Extract the (x, y) coordinate from the center of the cell holding the provided text.  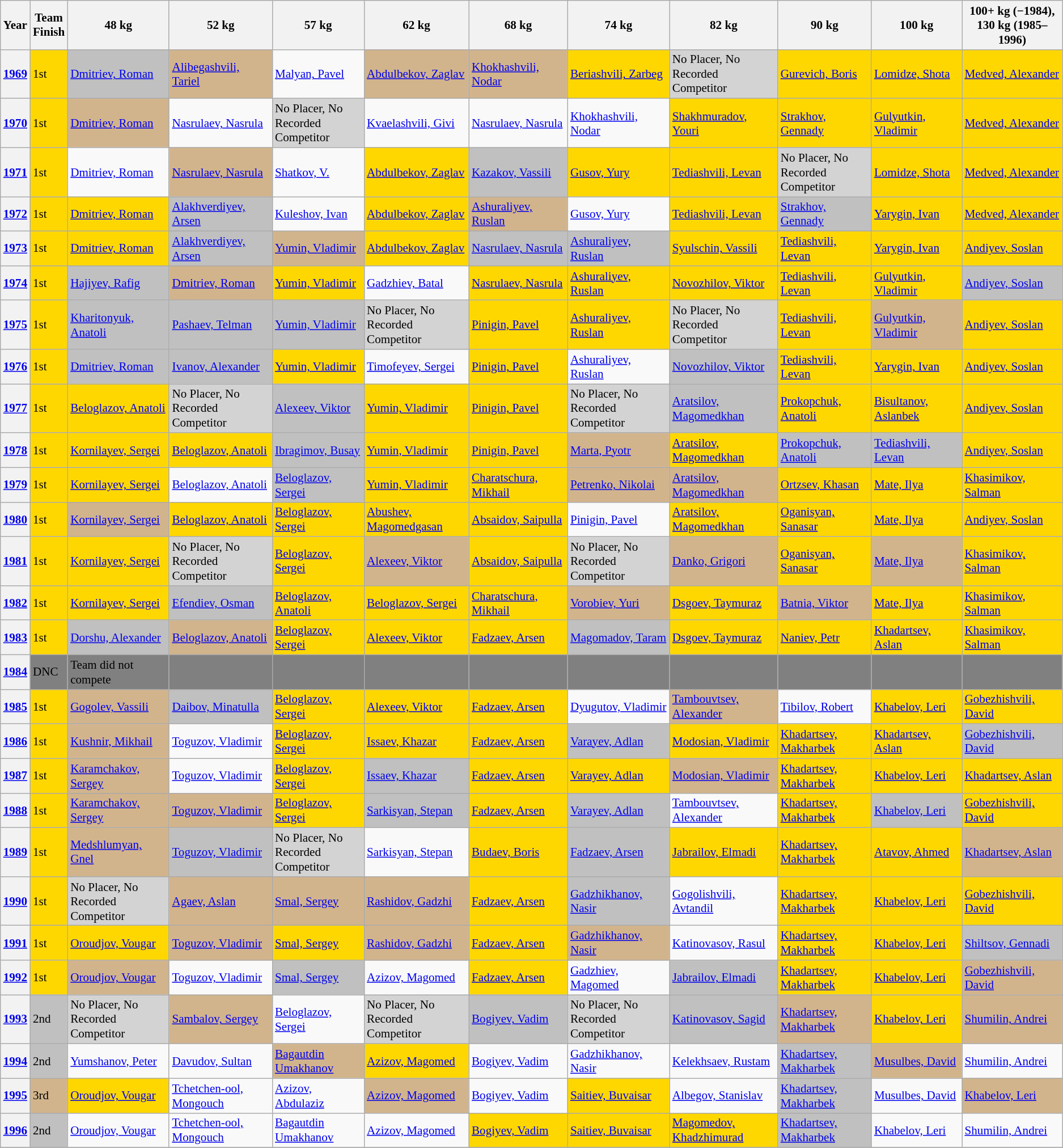
Pashaev, Telman (221, 324)
90 kg (824, 25)
1975 (15, 324)
57 kg (318, 25)
Dorshu, Alexander (118, 638)
1978 (15, 450)
1993 (15, 1019)
68 kg (518, 25)
Gurevich, Boris (824, 74)
Gadzhiev, Batal (416, 282)
Kazakov, Vassili (518, 172)
Sambalov, Sergey (221, 1019)
Kuleshov, Ivan (318, 214)
Year (15, 25)
Timofeyev, Sergei (416, 366)
Medshlumyan, Gnel (118, 852)
Danko, Grigori (723, 561)
1981 (15, 561)
52 kg (221, 25)
Yumshanov, Peter (118, 1061)
Kharitonyuk, Anatoli (118, 324)
Katinovasov, Sagid (723, 1019)
Davudov, Sultan (221, 1061)
Bisultanov, Aslanbek (917, 408)
1988 (15, 810)
Naniev, Petr (824, 638)
Azizov, Abdulaziz (318, 1096)
Ortzsev, Khasan (824, 484)
1976 (15, 366)
1972 (15, 214)
1974 (15, 282)
3rd (49, 1096)
1985 (15, 707)
Katinovasov, Rasul (723, 943)
1994 (15, 1061)
Gadzhiev, Magomed (619, 978)
Hajiyev, Rafig (118, 282)
Albegov, Stanislav (723, 1096)
Abushev, Magomedgasan (416, 520)
Kelekhsaev, Rustam (723, 1061)
Daibov, Minatulla (221, 707)
82 kg (723, 25)
Ibragimov, Busay (318, 450)
Dyugutov, Vladimir (619, 707)
1995 (15, 1096)
1986 (15, 741)
Budaev, Boris (518, 852)
Atavov, Ahmed (917, 852)
1980 (15, 520)
1992 (15, 978)
1984 (15, 672)
1973 (15, 248)
1979 (15, 484)
Team did not compete (118, 672)
Magomedov, Khadzhimurad (723, 1130)
Magomadov, Taram (619, 638)
100+ kg (−1984),130 kg (1985–1996) (1013, 25)
48 kg (118, 25)
1996 (15, 1130)
1977 (15, 408)
1990 (15, 901)
1983 (15, 638)
Gogolishvili, Avtandil (723, 901)
Petrenko, Nikolai (619, 484)
1971 (15, 172)
Syulschin, Vassili (723, 248)
Marta, Pyotr (619, 450)
1987 (15, 776)
62 kg (416, 25)
1970 (15, 123)
1969 (15, 74)
1982 (15, 602)
Team Finish (49, 25)
Agaev, Aslan (221, 901)
Ivanov, Alexander (221, 366)
1989 (15, 852)
Shiltsov, Gennadi (1013, 943)
Shatkov, V. (318, 172)
Malyan, Pavel (318, 74)
1991 (15, 943)
Beriashvili, Zarbeg (619, 74)
Kvaelashvili, Givi (416, 123)
Vorobiev, Yuri (619, 602)
Gogolev, Vassili (118, 707)
Tibilov, Robert (824, 707)
Batnia, Viktor (824, 602)
74 kg (619, 25)
Kushnir, Mikhail (118, 741)
Shakhmuradov, Youri (723, 123)
DNC (49, 672)
Alibegashvili, Tariel (221, 74)
Efendiev, Osman (221, 602)
100 kg (917, 25)
